Capture the cell that displays the provided text and extract its (X, Y) central coordinate. 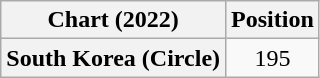
195 (273, 58)
Position (273, 20)
South Korea (Circle) (114, 58)
Chart (2022) (114, 20)
